Return [x, y] of the center of cell containing provided text 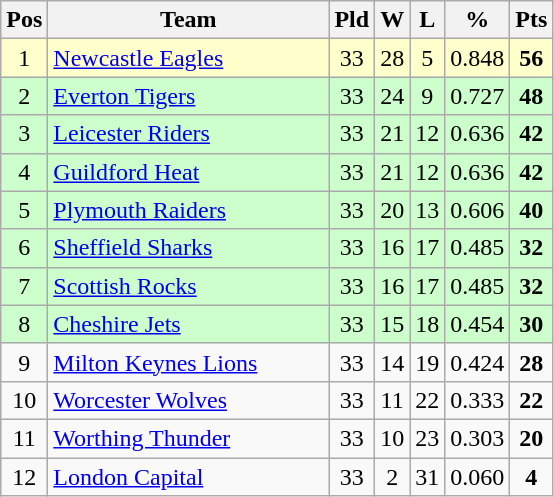
24 [392, 96]
Scottish Rocks [188, 286]
Team [188, 20]
40 [532, 210]
Pos [24, 20]
13 [428, 210]
Pld [352, 20]
Sheffield Sharks [188, 248]
15 [392, 324]
0.727 [478, 96]
31 [428, 477]
Plymouth Raiders [188, 210]
0.424 [478, 362]
0.060 [478, 477]
Everton Tigers [188, 96]
19 [428, 362]
56 [532, 58]
14 [392, 362]
0.333 [478, 400]
18 [428, 324]
Worcester Wolves [188, 400]
Milton Keynes Lions [188, 362]
48 [532, 96]
W [392, 20]
Guildford Heat [188, 172]
London Capital [188, 477]
% [478, 20]
Pts [532, 20]
0.454 [478, 324]
6 [24, 248]
23 [428, 438]
0.303 [478, 438]
1 [24, 58]
0.848 [478, 58]
Cheshire Jets [188, 324]
30 [532, 324]
L [428, 20]
Worthing Thunder [188, 438]
Newcastle Eagles [188, 58]
8 [24, 324]
0.606 [478, 210]
Leicester Riders [188, 134]
7 [24, 286]
3 [24, 134]
